Output the [X, Y] coordinate of the center of the cell containing the given text.  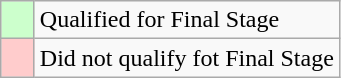
Did not qualify fot Final Stage [186, 58]
Qualified for Final Stage [186, 20]
